Locate the cell with the specified text and output its [X, Y] center coordinate. 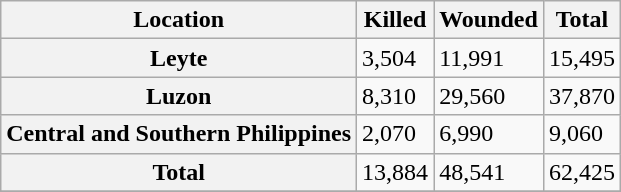
Wounded [489, 20]
37,870 [582, 96]
11,991 [489, 58]
13,884 [396, 172]
6,990 [489, 134]
62,425 [582, 172]
Location [179, 20]
29,560 [489, 96]
Luzon [179, 96]
9,060 [582, 134]
2,070 [396, 134]
8,310 [396, 96]
Central and Southern Philippines [179, 134]
48,541 [489, 172]
Leyte [179, 58]
3,504 [396, 58]
Killed [396, 20]
15,495 [582, 58]
